Locate the cell with the specified text and output its (x, y) center coordinate. 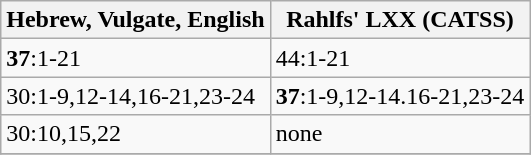
30:1-9,12-14,16-21,23-24 (136, 96)
none (400, 134)
Hebrew, Vulgate, English (136, 20)
Rahlfs' LXX (CATSS) (400, 20)
44:1-21 (400, 58)
30:10,15,22 (136, 134)
37:1-21 (136, 58)
37:1-9,12-14.16-21,23-24 (400, 96)
